Extract the [x, y] coordinate from the center of the cell holding the provided text.  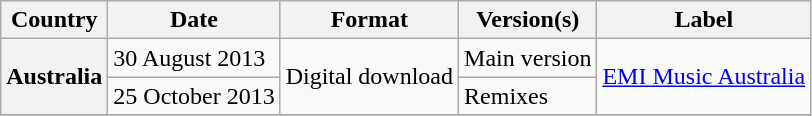
25 October 2013 [194, 96]
Format [369, 20]
Country [54, 20]
Label [704, 20]
Version(s) [528, 20]
30 August 2013 [194, 58]
Date [194, 20]
Main version [528, 58]
Australia [54, 77]
Remixes [528, 96]
EMI Music Australia [704, 77]
Digital download [369, 77]
